Find where the given text appears and provide that cell's center as [X, Y] coordinate. 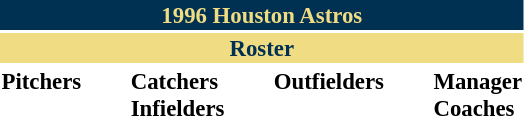
Roster [262, 48]
1996 Houston Astros [262, 15]
